Provide the (x, y) coordinate of the cell's center where the given text is located.  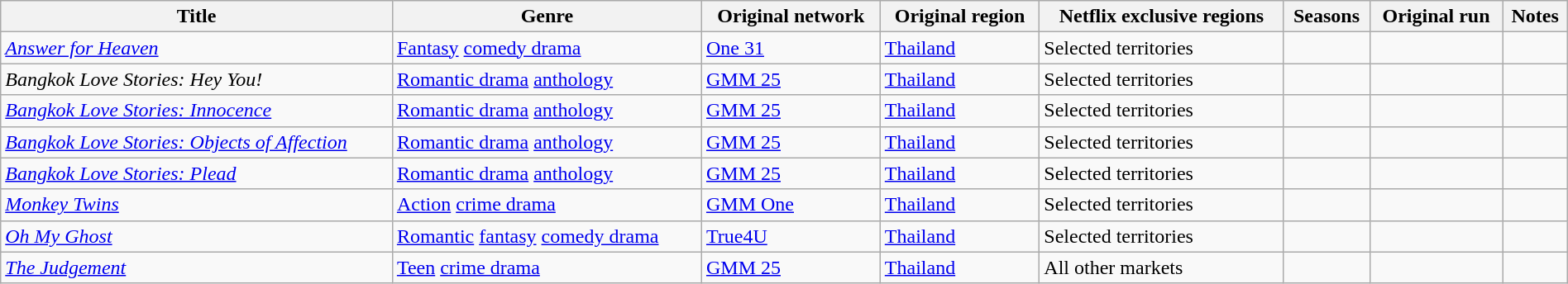
Fantasy comedy drama (547, 48)
Oh My Ghost (197, 236)
Monkey Twins (197, 205)
Notes (1535, 17)
Netflix exclusive regions (1161, 17)
Bangkok Love Stories: Objects of Affection (197, 142)
All other markets (1161, 267)
The Judgement (197, 267)
Original network (791, 17)
Seasons (1327, 17)
Bangkok Love Stories: Innocence (197, 111)
Bangkok Love Stories: Hey You! (197, 79)
Romantic fantasy comedy drama (547, 236)
Bangkok Love Stories: Plead (197, 173)
GMM One (791, 205)
One 31 (791, 48)
Action crime drama (547, 205)
Answer for Heaven (197, 48)
Genre (547, 17)
Title (197, 17)
True4U (791, 236)
Teen crime drama (547, 267)
Original run (1436, 17)
Original region (959, 17)
